Detect which cell encompasses the target text, then output its (x, y) center coordinate. 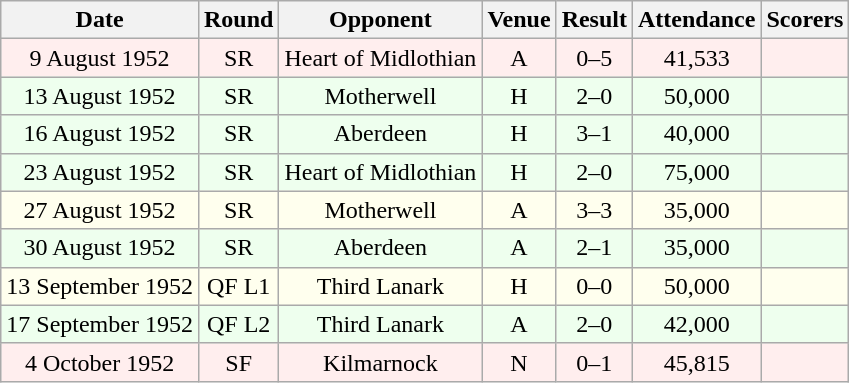
QF L1 (238, 286)
Result (594, 20)
N (519, 362)
41,533 (697, 58)
QF L2 (238, 324)
30 August 1952 (100, 248)
40,000 (697, 134)
0–5 (594, 58)
17 September 1952 (100, 324)
0–0 (594, 286)
Opponent (380, 20)
27 August 1952 (100, 210)
Venue (519, 20)
16 August 1952 (100, 134)
9 August 1952 (100, 58)
Kilmarnock (380, 362)
23 August 1952 (100, 172)
Round (238, 20)
42,000 (697, 324)
3–1 (594, 134)
SF (238, 362)
Date (100, 20)
13 August 1952 (100, 96)
Scorers (805, 20)
75,000 (697, 172)
3–3 (594, 210)
4 October 1952 (100, 362)
0–1 (594, 362)
45,815 (697, 362)
2–1 (594, 248)
Attendance (697, 20)
13 September 1952 (100, 286)
